Determine the [X, Y] coordinate at the center of the cell enclosing the given text.  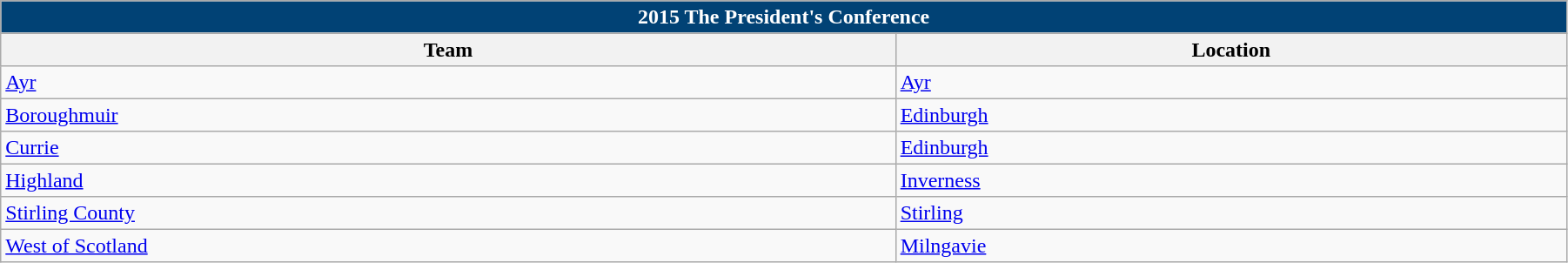
Boroughmuir [448, 115]
West of Scotland [448, 246]
Stirling [1230, 212]
Location [1230, 49]
2015 The President's Conference [784, 17]
Highland [448, 179]
Currie [448, 148]
Team [448, 49]
Inverness [1230, 179]
Stirling County [448, 212]
Milngavie [1230, 246]
